Find where the given text appears and provide that cell's center as (x, y) coordinate. 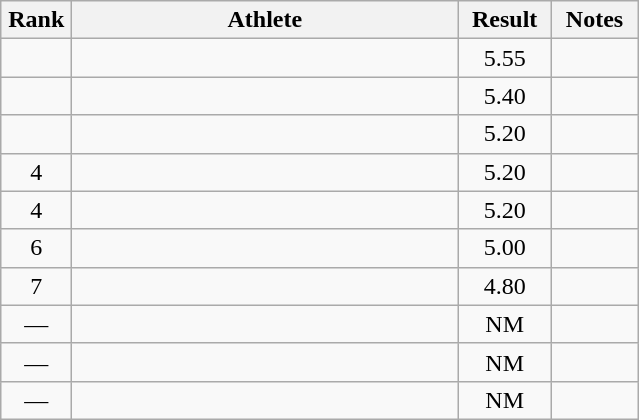
5.40 (505, 96)
6 (36, 248)
Result (505, 20)
Athlete (265, 20)
4.80 (505, 286)
5.55 (505, 58)
7 (36, 286)
Rank (36, 20)
5.00 (505, 248)
Notes (594, 20)
